Return the [X, Y] coordinate for the center point of the cell that contains the specified text.  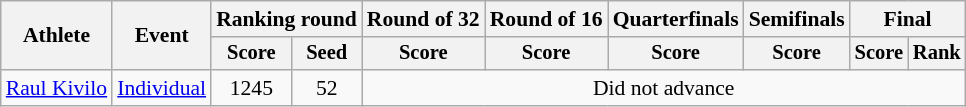
Did not advance [664, 88]
1245 [252, 88]
Athlete [56, 36]
52 [327, 88]
Rank [937, 54]
Round of 32 [424, 19]
Final [908, 19]
Round of 16 [546, 19]
Ranking round [286, 19]
Event [162, 36]
Raul Kivilo [56, 88]
Individual [162, 88]
Semifinals [797, 19]
Seed [327, 54]
Quarterfinals [676, 19]
